Return the [X, Y] coordinate for the center point of the cell that contains the specified text.  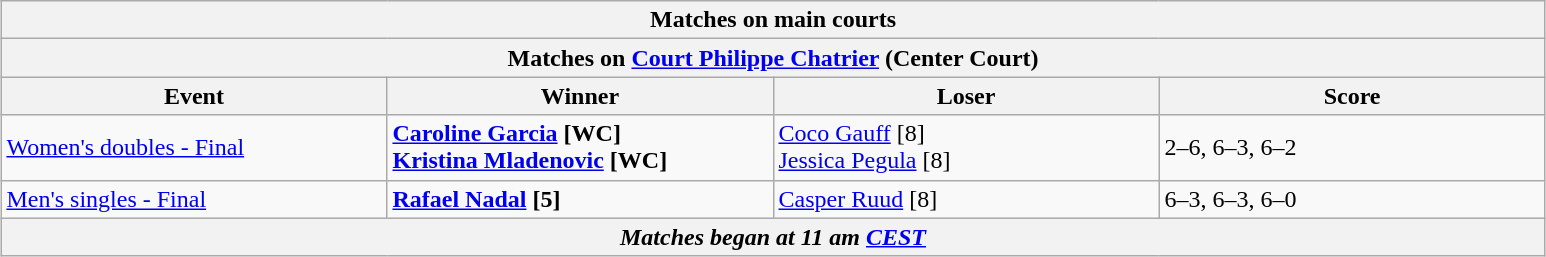
Matches began at 11 am CEST [773, 237]
Coco Gauff [8] Jessica Pegula [8] [966, 148]
Matches on Court Philippe Chatrier (Center Court) [773, 58]
Matches on main courts [773, 20]
Women's doubles - Final [194, 148]
Caroline Garcia [WC] Kristina Mladenovic [WC] [580, 148]
Event [194, 96]
Men's singles - Final [194, 199]
Casper Ruud [8] [966, 199]
Loser [966, 96]
6–3, 6–3, 6–0 [1352, 199]
Score [1352, 96]
Winner [580, 96]
2–6, 6–3, 6–2 [1352, 148]
Rafael Nadal [5] [580, 199]
